Pinpoint the cell where the given text exists, returning its (x, y) midpoint coordinate. 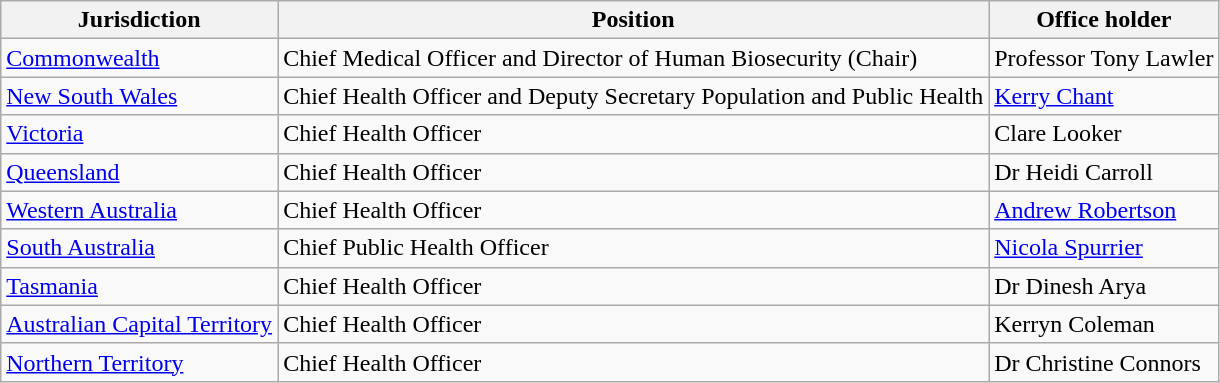
Dr Heidi Carroll (1104, 172)
Jurisdiction (140, 20)
Northern Territory (140, 362)
Dr Dinesh Arya (1104, 286)
Office holder (1104, 20)
Chief Medical Officer and Director of Human Biosecurity (Chair) (634, 58)
Chief Health Officer and Deputy Secretary Population and Public Health (634, 96)
Australian Capital Territory (140, 324)
South Australia (140, 248)
Queensland (140, 172)
Dr Christine Connors (1104, 362)
New South Wales (140, 96)
Kerryn Coleman (1104, 324)
Kerry Chant (1104, 96)
Chief Public Health Officer (634, 248)
Western Australia (140, 210)
Andrew Robertson (1104, 210)
Tasmania (140, 286)
Professor Tony Lawler (1104, 58)
Commonwealth (140, 58)
Clare Looker (1104, 134)
Position (634, 20)
Victoria (140, 134)
Nicola Spurrier (1104, 248)
